Search for the cell housing the specified text and yield its [X, Y] center coordinate. 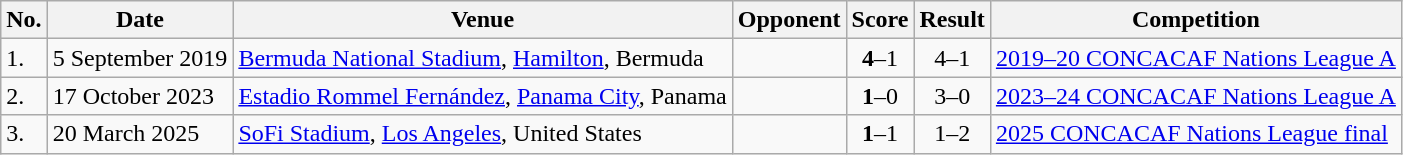
Bermuda National Stadium, Hamilton, Bermuda [482, 58]
1–0 [880, 96]
Estadio Rommel Fernández, Panama City, Panama [482, 96]
Result [952, 20]
1–2 [952, 134]
2025 CONCACAF Nations League final [1196, 134]
SoFi Stadium, Los Angeles, United States [482, 134]
5 September 2019 [140, 58]
Score [880, 20]
2023–24 CONCACAF Nations League A [1196, 96]
Opponent [789, 20]
17 October 2023 [140, 96]
Competition [1196, 20]
Date [140, 20]
2019–20 CONCACAF Nations League A [1196, 58]
3. [24, 134]
No. [24, 20]
1. [24, 58]
1–1 [880, 134]
3–0 [952, 96]
Venue [482, 20]
2. [24, 96]
20 March 2025 [140, 134]
